Identify which cell holds the provided text, then report its [X, Y] central coordinate. 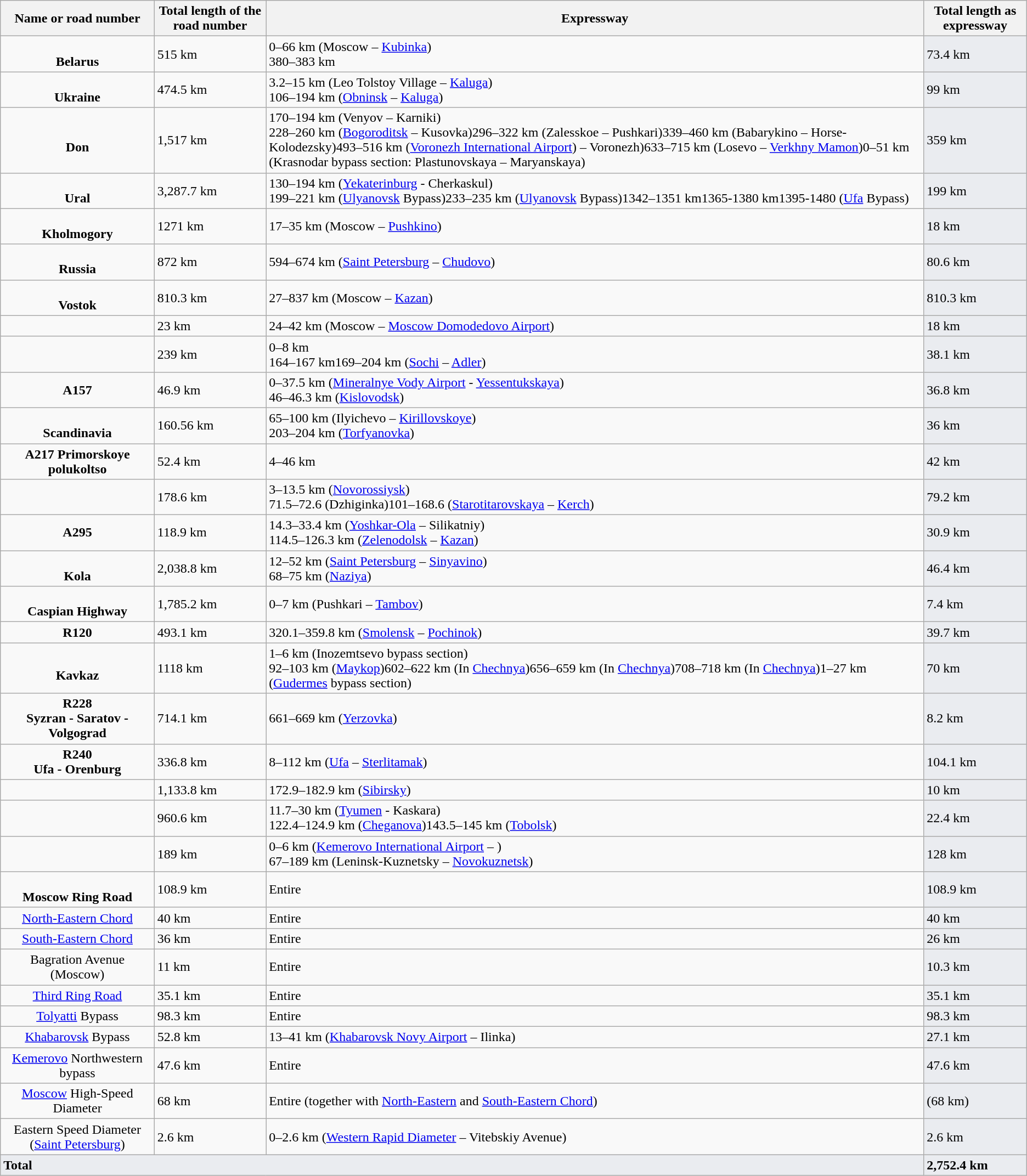
24–42 km (Moscow – Moscow Domodedovo Airport) [595, 326]
1,785.2 km [210, 604]
960.6 km [210, 818]
0–7 km (Pushkari – Tambov) [595, 604]
Ural [78, 191]
1271 km [210, 226]
Russia [78, 262]
Kemerovo Northwestern bypass [78, 1065]
South-Eastern Chord [78, 938]
23 km [210, 326]
130–194 km (Yekaterinburg - Cherkaskul)199–221 km (Ulyanovsk Bypass)233–235 km (Ulyanovsk Bypass)1342–1351 km1365-1380 km1395-1480 (Ufa Bypass) [595, 191]
68 km [210, 1101]
36.8 km [975, 389]
160.56 km [210, 426]
336.8 km [210, 761]
27.1 km [975, 1037]
14.3–33.4 km (Yoshkar-Ola – Silikatniy)114.5–126.3 km (Zelenodolsk – Kazan) [595, 533]
Name or road number [78, 19]
Caspian Highway [78, 604]
12–52 km (Saint Petersburg – Sinyavino)68–75 km (Naziya) [595, 568]
661–669 km (Yerzovka) [595, 719]
A157 [78, 389]
13–41 km (Khabarovsk Novy Airport – Ilinka) [595, 1037]
Khabarovsk Bypass [78, 1037]
Bagration Avenue (Moscow) [78, 966]
79.2 km [975, 497]
11 km [210, 966]
99 km [975, 90]
Kola [78, 568]
493.1 km [210, 632]
A295 [78, 533]
3–13.5 km (Novorossiysk)71.5–72.6 (Dzhiginka)101–168.6 (Starotitarovskaya – Kerch) [595, 497]
Kholmogory [78, 226]
Total length as expressway [975, 19]
0–8 km164–167 km169–204 km (Sochi – Adler) [595, 354]
872 km [210, 262]
172.9–182.9 km (Sibirsky) [595, 790]
714.1 km [210, 719]
46.9 km [210, 389]
North-Eastern Chord [78, 918]
Don [78, 140]
189 km [210, 853]
80.6 km [975, 262]
Total [462, 1165]
104.1 km [975, 761]
R228Syzran - Saratov - Volgograd [78, 719]
Eastern Speed Diameter (Saint Petersburg) [78, 1137]
118.9 km [210, 533]
26 km [975, 938]
0–2.6 km (Western Rapid Diameter – Vitebskiy Avenue) [595, 1137]
10 km [975, 790]
Moscow High-Speed Diameter [78, 1101]
4–46 km [595, 461]
52.4 km [210, 461]
3,287.7 km [210, 191]
Scandinavia [78, 426]
38.1 km [975, 354]
1118 km [210, 668]
Tolyatti Bypass [78, 1016]
27–837 km (Moscow – Kazan) [595, 297]
3.2–15 km (Leo Tolstoy Village – Kaluga)106–194 km (Obninsk – Kaluga) [595, 90]
359 km [975, 140]
Moscow Ring Road [78, 890]
A217 Primorskoye polukoltso [78, 461]
Ukraine [78, 90]
320.1–359.8 km (Smolensk – Pochinok) [595, 632]
7.4 km [975, 604]
594–674 km (Saint Petersburg – Chudovo) [595, 262]
22.4 km [975, 818]
8–112 km (Ufa – Sterlitamak) [595, 761]
Belarus [78, 54]
65–100 km (Ilyichevo – Kirillovskoye)203–204 km (Torfyanovka) [595, 426]
128 km [975, 853]
Expressway [595, 19]
70 km [975, 668]
199 km [975, 191]
Kavkaz [78, 668]
2,752.4 km [975, 1165]
515 km [210, 54]
30.9 km [975, 533]
239 km [210, 354]
52.8 km [210, 1037]
8.2 km [975, 719]
0–6 km (Kemerovo International Airport – )67–189 km (Leninsk-Kuznetsky – Novokuznetsk) [595, 853]
10.3 km [975, 966]
2,038.8 km [210, 568]
474.5 km [210, 90]
73.4 km [975, 54]
39.7 km [975, 632]
Third Ring Road [78, 996]
(68 km) [975, 1101]
42 km [975, 461]
1,517 km [210, 140]
0–37.5 km (Mineralnye Vody Airport - Yessentukskaya)46–46.3 km (Kislovodsk) [595, 389]
0–66 km (Moscow – Kubinka)380–383 km [595, 54]
11.7–30 km (Tyumen - Kaskara)122.4–124.9 km (Cheganova)143.5–145 km (Tobolsk) [595, 818]
17–35 km (Moscow – Pushkino) [595, 226]
Total length of the road number [210, 19]
R120 [78, 632]
1,133.8 km [210, 790]
46.4 km [975, 568]
Vostok [78, 297]
178.6 km [210, 497]
Entire (together with North-Eastern and South-Eastern Chord) [595, 1101]
R240Ufa - Orenburg [78, 761]
